From the cell containing the given text, extract its center point as (X, Y) coordinate. 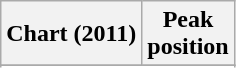
Chart (2011) (72, 34)
Peakposition (188, 34)
